Search for the cell housing the specified text and yield its (x, y) center coordinate. 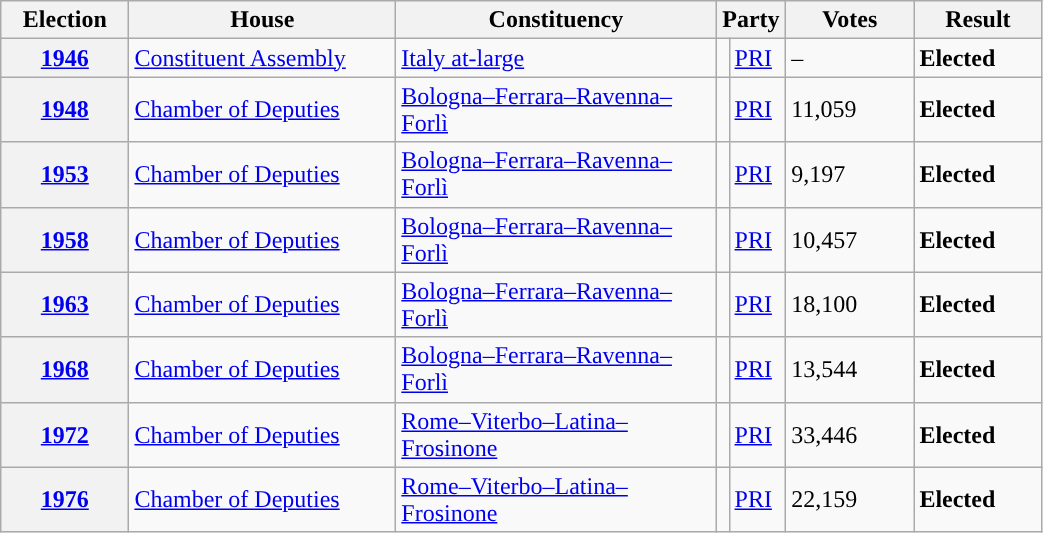
Constituent Assembly (262, 58)
Constituency (556, 20)
Italy at-large (556, 58)
1968 (65, 370)
Election (65, 20)
1946 (65, 58)
Votes (850, 20)
Result (978, 20)
– (850, 58)
1948 (65, 110)
1972 (65, 434)
10,457 (850, 240)
House (262, 20)
9,197 (850, 174)
1958 (65, 240)
11,059 (850, 110)
1953 (65, 174)
33,446 (850, 434)
Party (751, 20)
1976 (65, 500)
18,100 (850, 304)
13,544 (850, 370)
22,159 (850, 500)
1963 (65, 304)
